Scan for the cell matching the given text and deliver its [x, y] coordinate at center. 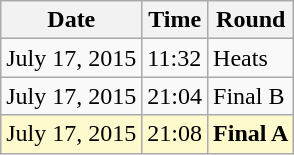
21:04 [175, 96]
21:08 [175, 134]
Final A [251, 134]
Time [175, 20]
Final B [251, 96]
Heats [251, 58]
Date [72, 20]
11:32 [175, 58]
Round [251, 20]
